Scan for the cell matching the given text and deliver its (x, y) coordinate at center. 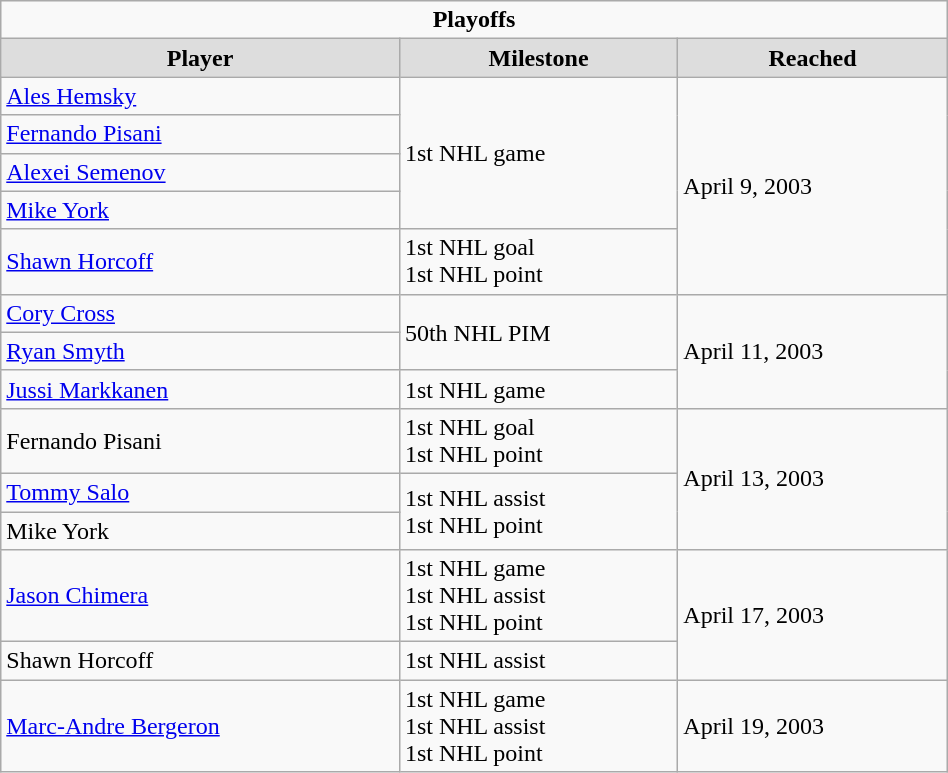
1st NHL assist1st NHL point (538, 511)
50th NHL PIM (538, 332)
Ales Hemsky (200, 96)
Ryan Smyth (200, 351)
Playoffs (474, 20)
April 11, 2003 (812, 351)
April 13, 2003 (812, 478)
Jason Chimera (200, 596)
Reached (812, 58)
1st NHL assist (538, 661)
April 9, 2003 (812, 186)
Tommy Salo (200, 492)
Jussi Markkanen (200, 389)
Marc-Andre Bergeron (200, 726)
April 19, 2003 (812, 726)
April 17, 2003 (812, 615)
Player (200, 58)
Alexei Semenov (200, 172)
Cory Cross (200, 313)
Milestone (538, 58)
